From the cell containing the given text, extract its center point as [X, Y] coordinate. 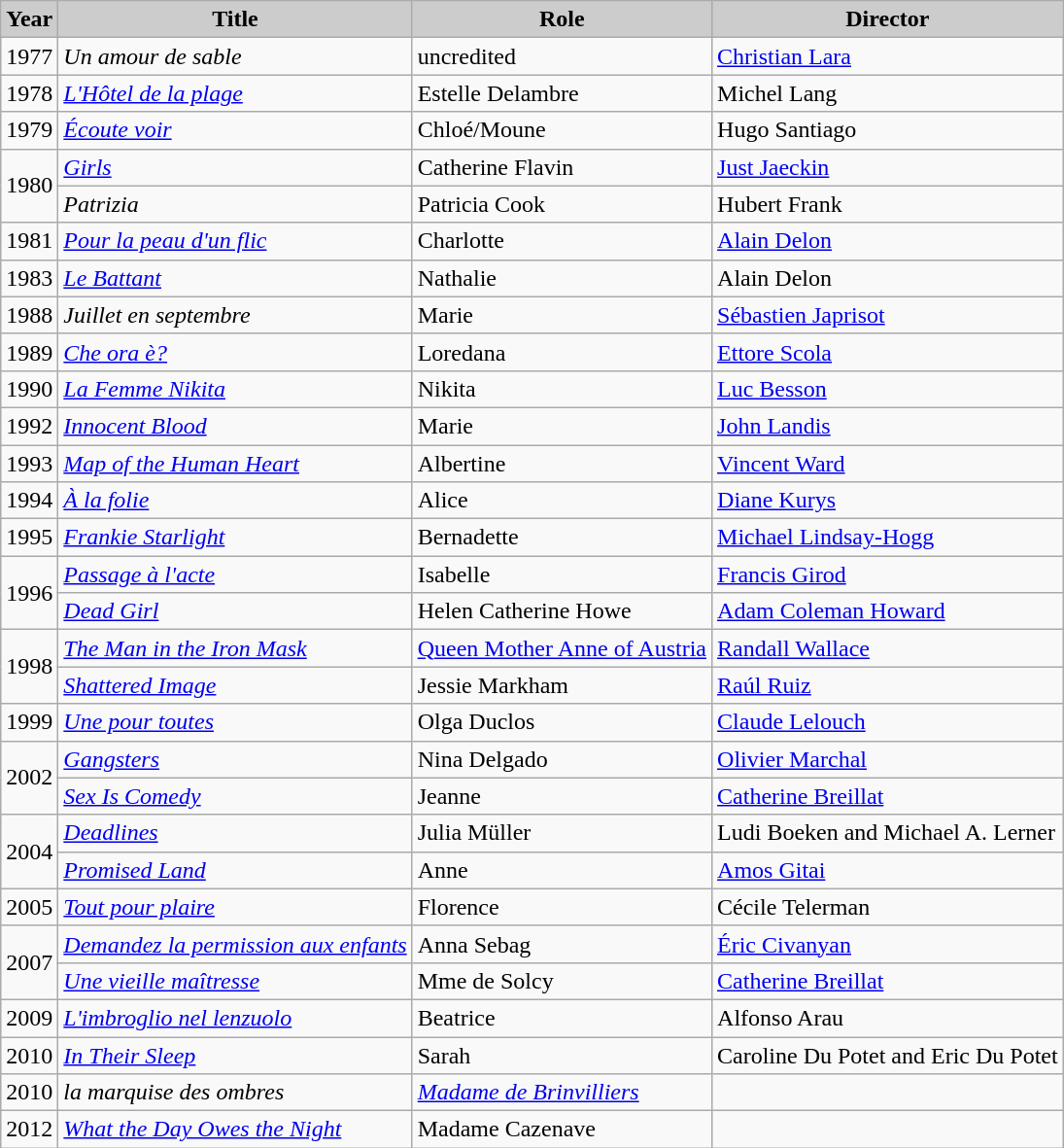
Year [29, 19]
1994 [29, 501]
Le Battant [235, 278]
Une vieille maîtresse [235, 981]
Gangsters [235, 759]
The Man in the Iron Mask [235, 648]
Innocent Blood [235, 426]
1988 [29, 315]
Estelle Delambre [562, 93]
Hugo Santiago [888, 130]
Albertine [562, 464]
Frankie Starlight [235, 538]
Just Jaeckin [888, 167]
Écoute voir [235, 130]
Nathalie [562, 278]
Director [888, 19]
Sex Is Comedy [235, 796]
Amos Gitai [888, 870]
Patrizia [235, 204]
Pour la peau d'un flic [235, 241]
Éric Civanyan [888, 944]
1999 [29, 722]
Shattered Image [235, 685]
Girls [235, 167]
2002 [29, 778]
Alfonso Arau [888, 1018]
Sarah [562, 1055]
Map of the Human Heart [235, 464]
Michael Lindsay-Hogg [888, 538]
Cécile Telerman [888, 907]
Julia Müller [562, 833]
1981 [29, 241]
Madame de Brinvilliers [562, 1093]
Luc Besson [888, 389]
Un amour de sable [235, 56]
Ludi Boeken and Michael A. Lerner [888, 833]
1996 [29, 593]
2007 [29, 962]
What the Day Owes the Night [235, 1130]
1992 [29, 426]
Raúl Ruiz [888, 685]
1993 [29, 464]
2009 [29, 1018]
L'imbroglio nel lenzuolo [235, 1018]
Anna Sebag [562, 944]
Randall Wallace [888, 648]
1979 [29, 130]
2004 [29, 852]
Sébastien Japrisot [888, 315]
Promised Land [235, 870]
1980 [29, 186]
À la folie [235, 501]
Olga Duclos [562, 722]
Nikita [562, 389]
1983 [29, 278]
Ettore Scola [888, 352]
Juillet en septembre [235, 315]
Bernadette [562, 538]
Dead Girl [235, 611]
2005 [29, 907]
Jeanne [562, 796]
Vincent Ward [888, 464]
Deadlines [235, 833]
2012 [29, 1130]
Christian Lara [888, 56]
Anne [562, 870]
1989 [29, 352]
John Landis [888, 426]
Isabelle [562, 574]
Patricia Cook [562, 204]
Helen Catherine Howe [562, 611]
1990 [29, 389]
uncredited [562, 56]
Title [235, 19]
Diane Kurys [888, 501]
Role [562, 19]
Beatrice [562, 1018]
Loredana [562, 352]
Queen Mother Anne of Austria [562, 648]
Alice [562, 501]
Passage à l'acte [235, 574]
1977 [29, 56]
Madame Cazenave [562, 1130]
Une pour toutes [235, 722]
1998 [29, 667]
1978 [29, 93]
Chloé/Moune [562, 130]
1995 [29, 538]
La Femme Nikita [235, 389]
Claude Lelouch [888, 722]
Charlotte [562, 241]
Michel Lang [888, 93]
Che ora è? [235, 352]
la marquise des ombres [235, 1093]
L'Hôtel de la plage [235, 93]
Adam Coleman Howard [888, 611]
Hubert Frank [888, 204]
Francis Girod [888, 574]
Florence [562, 907]
Nina Delgado [562, 759]
Olivier Marchal [888, 759]
Mme de Solcy [562, 981]
Catherine Flavin [562, 167]
Tout pour plaire [235, 907]
Demandez la permission aux enfants [235, 944]
Caroline Du Potet and Eric Du Potet [888, 1055]
Jessie Markham [562, 685]
In Their Sleep [235, 1055]
